Pinpoint the cell where the given text exists, returning its [x, y] midpoint coordinate. 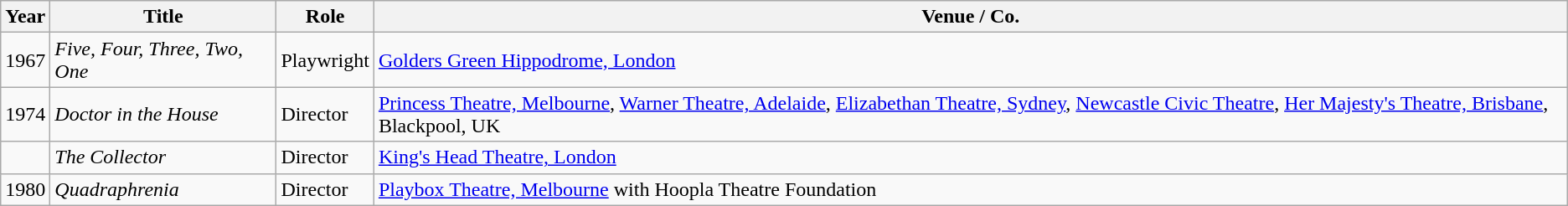
King's Head Theatre, London [970, 157]
Role [325, 17]
Golders Green Hippodrome, London [970, 60]
Title [163, 17]
1974 [25, 114]
Playbox Theatre, Melbourne with Hoopla Theatre Foundation [970, 189]
1980 [25, 189]
The Collector [163, 157]
Venue / Co. [970, 17]
Quadraphrenia [163, 189]
Doctor in the House [163, 114]
1967 [25, 60]
Playwright [325, 60]
Year [25, 17]
Five, Four, Three, Two, One [163, 60]
